Scan for the cell matching the given text and deliver its (x, y) coordinate at center. 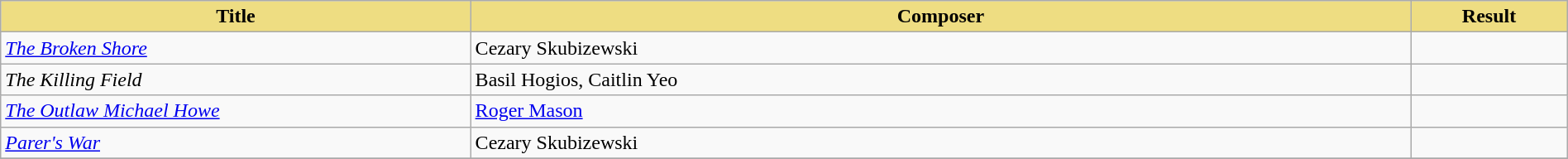
Roger Mason (941, 111)
Title (236, 17)
The Killing Field (236, 79)
Composer (941, 17)
Result (1489, 17)
Basil Hogios, Caitlin Yeo (941, 79)
Parer's War (236, 142)
The Outlaw Michael Howe (236, 111)
The Broken Shore (236, 48)
